Return the [x, y] coordinate for the center point of the cell that contains the specified text.  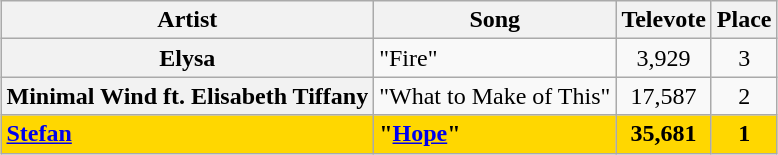
Stefan [188, 134]
3,929 [664, 58]
"Fire" [495, 58]
Place [744, 20]
3 [744, 58]
17,587 [664, 96]
Elysa [188, 58]
"Hope" [495, 134]
1 [744, 134]
"What to Make of This" [495, 96]
2 [744, 96]
Song [495, 20]
Artist [188, 20]
35,681 [664, 134]
Minimal Wind ft. Elisabeth Tiffany [188, 96]
Televote [664, 20]
